Return the (x, y) coordinate for the center point of the cell that contains the specified text.  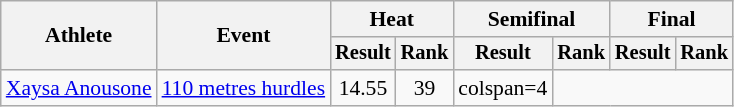
Heat (392, 19)
39 (425, 88)
110 metres hurdles (244, 88)
Event (244, 36)
colspan=4 (502, 88)
14.55 (363, 88)
Final (672, 19)
Athlete (79, 36)
Xaysa Anousone (79, 88)
Semifinal (532, 19)
